Determine the [x, y] coordinate at the center of the cell enclosing the given text.  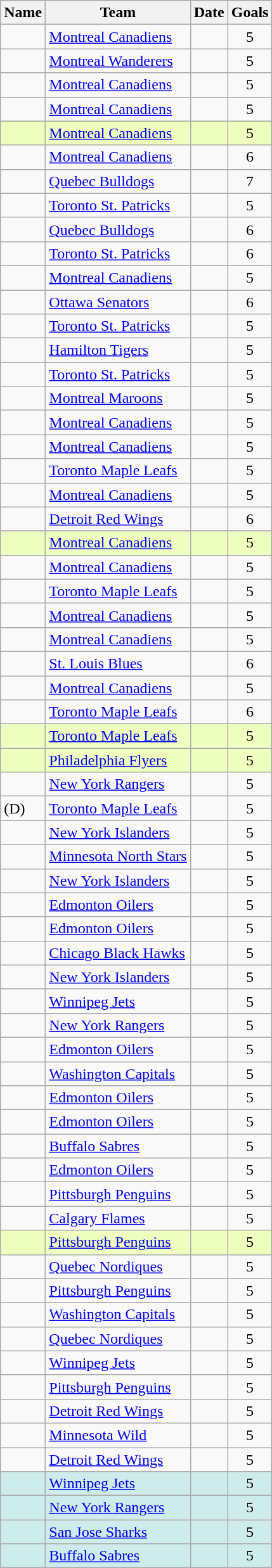
Minnesota Wild [118, 1435]
Philadelphia Flyers [118, 760]
San Jose Sharks [118, 1532]
Chicago Black Hawks [118, 953]
Montreal Wanderers [118, 61]
Ottawa Senators [118, 302]
Calgary Flames [118, 1218]
Montreal Maroons [118, 398]
7 [250, 181]
St. Louis Blues [118, 663]
Hamilton Tigers [118, 350]
Minnesota North Stars [118, 857]
Name [23, 13]
(D) [23, 808]
Goals [250, 13]
Team [118, 13]
Date [209, 13]
